Locate the cell with the specified text and output its (x, y) center coordinate. 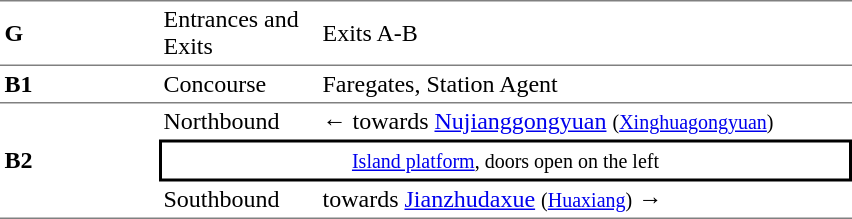
Faregates, Station Agent (585, 85)
Island platform, doors open on the left (506, 161)
G (80, 33)
Entrances and Exits (238, 33)
Northbound (238, 122)
← towards Nujianggongyuan (Xinghuagongyuan) (585, 122)
Concourse (238, 85)
B1 (80, 85)
Exits A-B (585, 33)
